Pinpoint the cell where the given text exists, returning its [x, y] midpoint coordinate. 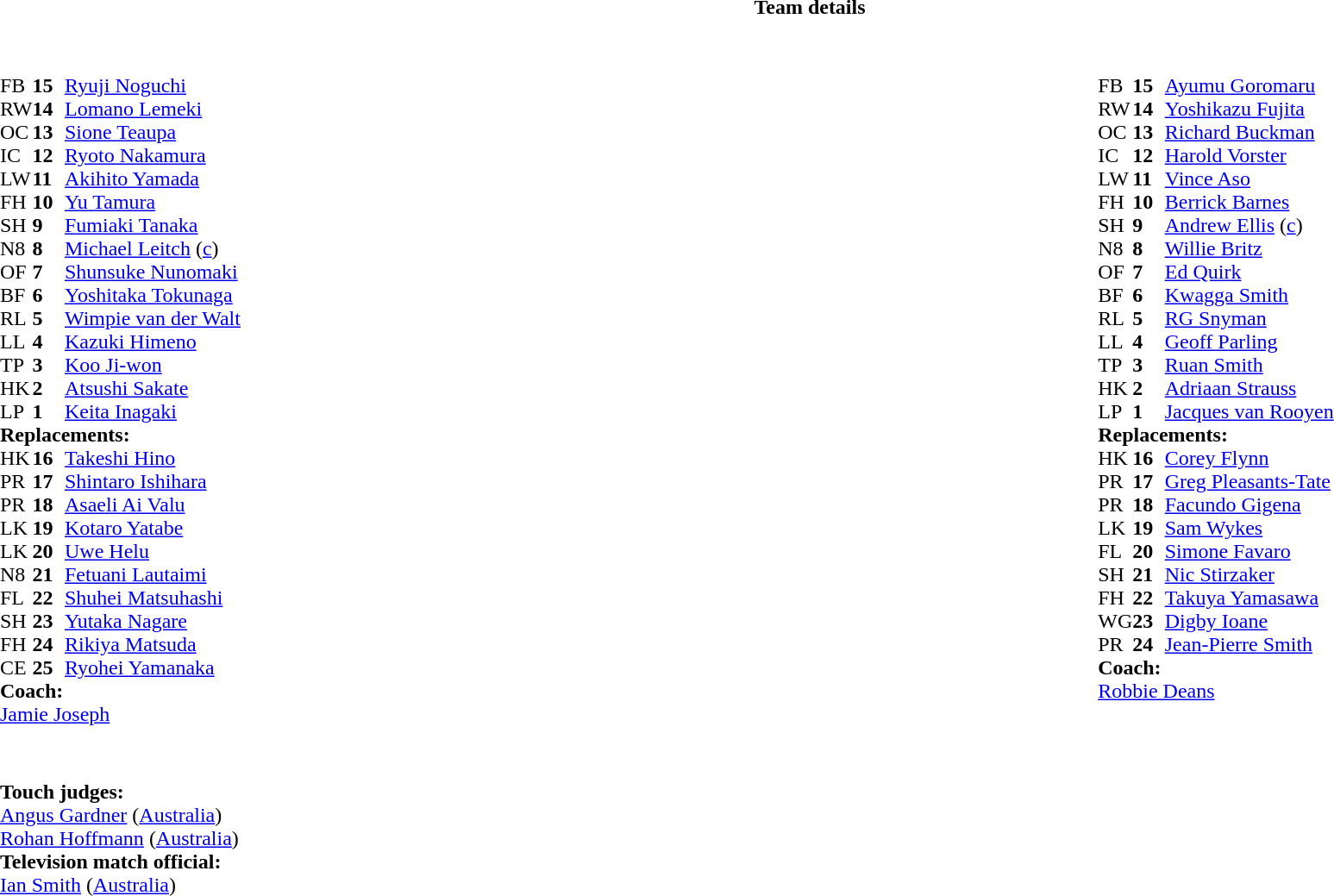
Ruan Smith [1249, 366]
Digby Ioane [1249, 621]
Nic Stirzaker [1249, 574]
Michael Leitch (c) [153, 248]
Kotaro Yatabe [153, 528]
Fumiaki Tanaka [153, 226]
Vince Aso [1249, 179]
Keita Inagaki [153, 412]
Ayumu Goromaru [1249, 86]
Rikiya Matsuda [153, 645]
Takuya Yamasawa [1249, 598]
Shuhei Matsuhashi [153, 598]
Ed Quirk [1249, 273]
Shintaro Ishihara [153, 481]
Jamie Joseph [121, 714]
Ryohei Yamanaka [153, 667]
Richard Buckman [1249, 133]
Yutaka Nagare [153, 621]
RG Snyman [1249, 319]
Yoshikazu Fujita [1249, 109]
Shunsuke Nunomaki [153, 273]
Facundo Gigena [1249, 505]
Wimpie van der Walt [153, 319]
Sione Teaupa [153, 133]
Kazuki Himeno [153, 341]
25 [49, 667]
Berrick Barnes [1249, 202]
Jacques van Rooyen [1249, 412]
Geoff Parling [1249, 341]
Willie Britz [1249, 248]
Ryuji Noguchi [153, 86]
WG [1115, 621]
Atsushi Sakate [153, 388]
Yoshitaka Tokunaga [153, 295]
Sam Wykes [1249, 528]
Koo Ji-won [153, 366]
Simone Favaro [1249, 552]
Greg Pleasants-Tate [1249, 481]
Robbie Deans [1216, 692]
Harold Vorster [1249, 155]
Kwagga Smith [1249, 295]
Fetuani Lautaimi [153, 574]
Ryoto Nakamura [153, 155]
Asaeli Ai Valu [153, 505]
Andrew Ellis (c) [1249, 226]
Adriaan Strauss [1249, 388]
CE [16, 667]
Jean-Pierre Smith [1249, 645]
Akihito Yamada [153, 179]
Lomano Lemeki [153, 109]
Takeshi Hino [153, 459]
Corey Flynn [1249, 459]
Uwe Helu [153, 552]
Yu Tamura [153, 202]
